Pinpoint the cell where the given text exists, returning its (X, Y) midpoint coordinate. 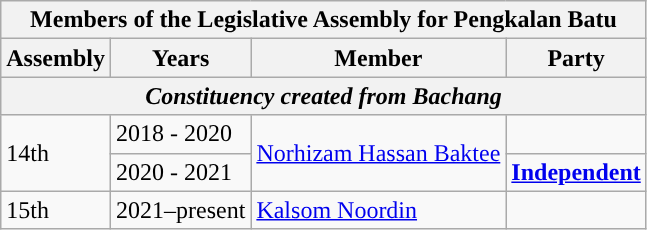
Independent (576, 172)
Member (378, 58)
2018 - 2020 (180, 134)
Years (180, 58)
Constituency created from Bachang (324, 96)
Assembly (56, 58)
14th (56, 153)
2020 - 2021 (180, 172)
Members of the Legislative Assembly for Pengkalan Batu (324, 20)
Kalsom Noordin (378, 210)
Norhizam Hassan Baktee (378, 153)
Party (576, 58)
2021–present (180, 210)
15th (56, 210)
